Return [x, y] of the center of cell containing provided text 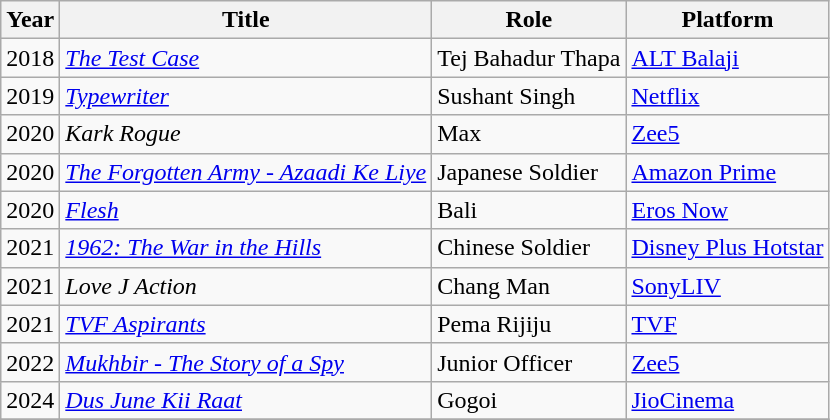
Disney Plus Hotstar [728, 248]
Dus June Kii Raat [246, 400]
Love J Action [246, 286]
Platform [728, 20]
2018 [30, 58]
ALT Balaji [728, 58]
Tej Bahadur Thapa [529, 58]
The Forgotten Army - Azaadi Ke Liye [246, 172]
JioCinema [728, 400]
Chinese Soldier [529, 248]
2024 [30, 400]
Japanese Soldier [529, 172]
Title [246, 20]
2022 [30, 362]
The Test Case [246, 58]
Sushant Singh [529, 96]
Gogoi [529, 400]
Pema Rijiju [529, 324]
Junior Officer [529, 362]
Eros Now [728, 210]
Netflix [728, 96]
Max [529, 134]
Chang Man [529, 286]
1962: The War in the Hills [246, 248]
Mukhbir - The Story of a Spy [246, 362]
Bali [529, 210]
Role [529, 20]
SonyLIV [728, 286]
TVF [728, 324]
2019 [30, 96]
Year [30, 20]
Flesh [246, 210]
Amazon Prime [728, 172]
Typewriter [246, 96]
Kark Rogue [246, 134]
TVF Aspirants [246, 324]
